For the text-containing cell, return its midpoint in [X, Y] coordinate format. 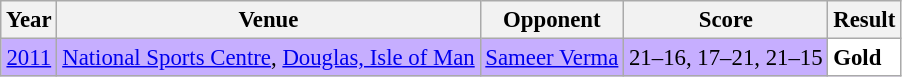
National Sports Centre, Douglas, Isle of Man [268, 58]
Venue [268, 20]
Year [29, 20]
Sameer Verma [552, 58]
Result [864, 20]
Score [726, 20]
2011 [29, 58]
Opponent [552, 20]
Gold [864, 58]
21–16, 17–21, 21–15 [726, 58]
